From the cell containing the given text, extract its center point as [x, y] coordinate. 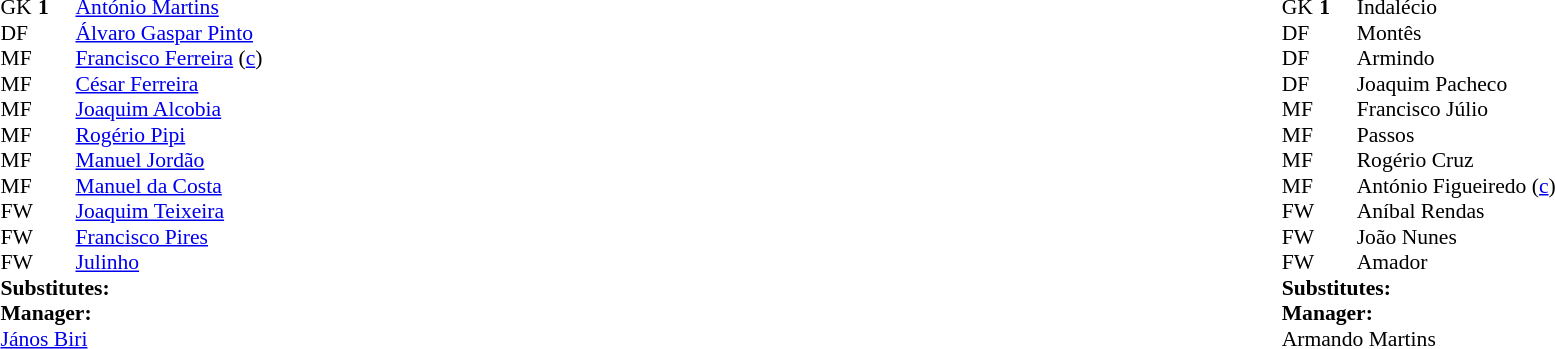
Álvaro Gaspar Pinto [170, 33]
Julinho [170, 263]
Joaquim Teixeira [170, 211]
Manager: [131, 313]
Manuel da Costa [170, 186]
Francisco Pires [170, 237]
César Ferreira [170, 84]
Francisco Ferreira (c) [170, 59]
Substitutes: [131, 288]
Rogério Pipi [170, 135]
Manuel Jordão [170, 161]
Joaquim Alcobia [170, 109]
